Locate the cell with the specified text and output its (x, y) center coordinate. 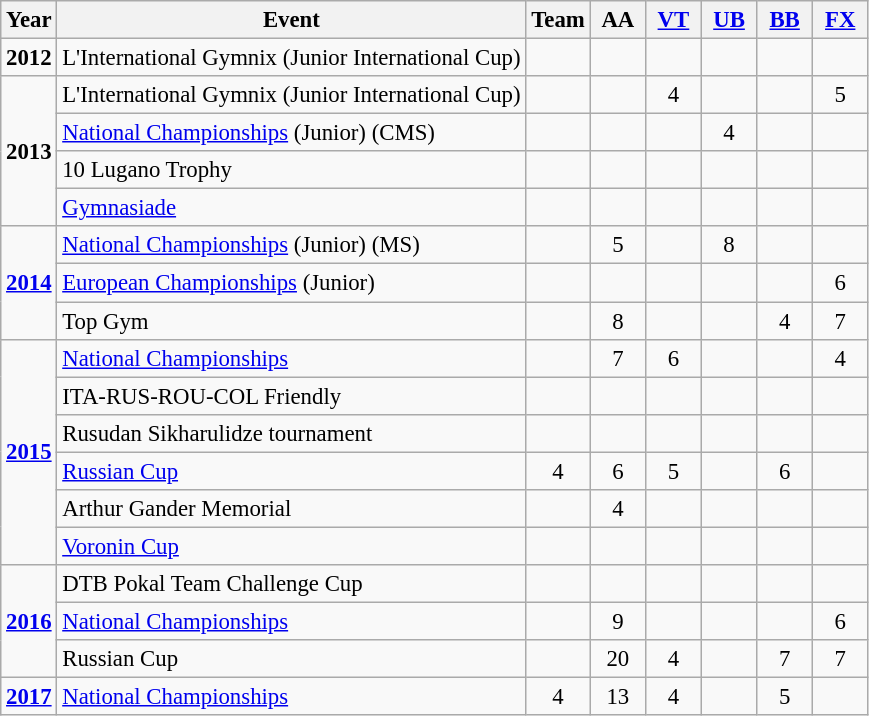
Top Gym (292, 321)
DTB Pokal Team Challenge Cup (292, 584)
20 (618, 659)
2017 (29, 697)
Gymnasiade (292, 208)
Year (29, 20)
2015 (29, 452)
AA (618, 20)
2014 (29, 282)
UB (729, 20)
Voronin Cup (292, 546)
BB (785, 20)
13 (618, 697)
FX (840, 20)
European Championships (Junior) (292, 283)
ITA-RUS-ROU-COL Friendly (292, 396)
National Championships (Junior) (CMS) (292, 133)
Event (292, 20)
VT (674, 20)
Team (558, 20)
Arthur Gander Memorial (292, 509)
Rusudan Sikharulidze tournament (292, 433)
2013 (29, 151)
2016 (29, 622)
National Championships (Junior) (MS) (292, 245)
10 Lugano Trophy (292, 170)
9 (618, 621)
2012 (29, 58)
